Identify which cell holds the provided text, then report its [X, Y] central coordinate. 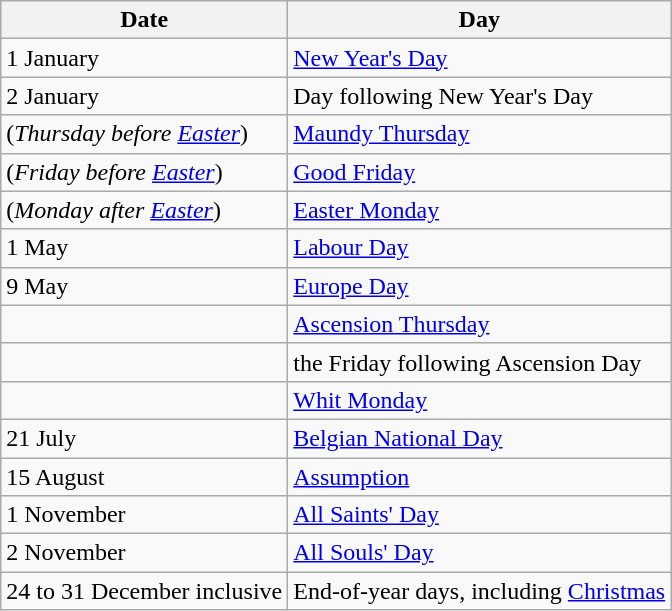
(Monday after Easter) [144, 210]
Belgian National Day [480, 438]
the Friday following Ascension Day [480, 362]
Whit Monday [480, 400]
All Souls' Day [480, 553]
All Saints' Day [480, 515]
24 to 31 December inclusive [144, 591]
Europe Day [480, 286]
Easter Monday [480, 210]
21 July [144, 438]
Assumption [480, 477]
1 May [144, 248]
Day following New Year's Day [480, 96]
Labour Day [480, 248]
Good Friday [480, 172]
End-of-year days, including Christmas [480, 591]
15 August [144, 477]
2 November [144, 553]
New Year's Day [480, 58]
1 November [144, 515]
(Thursday before Easter) [144, 134]
9 May [144, 286]
2 January [144, 96]
Date [144, 20]
Ascension Thursday [480, 324]
(Friday before Easter) [144, 172]
Maundy Thursday [480, 134]
Day [480, 20]
1 January [144, 58]
